Scan for the cell matching the given text and deliver its (x, y) coordinate at center. 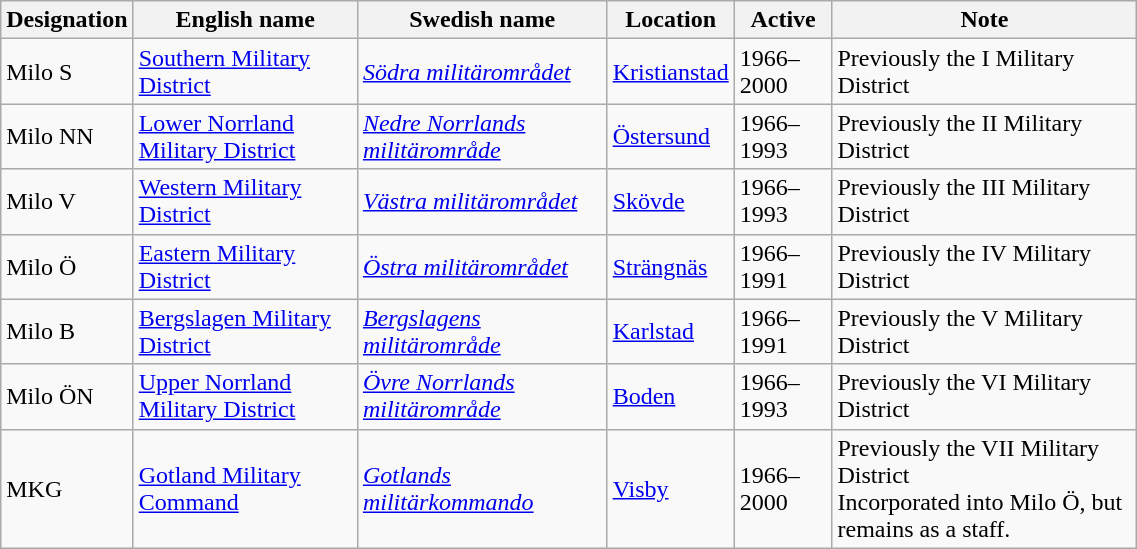
Lower Norrland Military District (245, 136)
Karlstad (670, 332)
Designation (67, 20)
Previously the VII Military DistrictIncorporated into Milo Ö, but remains as a staff. (984, 488)
Milo NN (67, 136)
Previously the I Military District (984, 72)
Previously the III Military District (984, 202)
Östersund (670, 136)
Östra militärområdet (482, 266)
Milo B (67, 332)
Milo ÖN (67, 396)
Visby (670, 488)
Södra militärområdet (482, 72)
Swedish name (482, 20)
Previously the V Military District (984, 332)
Bergslagens militärområde (482, 332)
Kristianstad (670, 72)
Västra militärområdet (482, 202)
Active (783, 20)
Southern Military District (245, 72)
Eastern Military District (245, 266)
Note (984, 20)
MKG (67, 488)
Milo S (67, 72)
Gotland Military Command (245, 488)
Bergslagen Military District (245, 332)
Gotlands militärkommando (482, 488)
Skövde (670, 202)
Previously the II Military District (984, 136)
Western Military District (245, 202)
Previously the IV Military District (984, 266)
Boden (670, 396)
Milo V (67, 202)
Location (670, 20)
Upper Norrland Military District (245, 396)
Strängnäs (670, 266)
Nedre Norrlands militärområde (482, 136)
English name (245, 20)
Övre Norrlands militärområde (482, 396)
Previously the VI Military District (984, 396)
Milo Ö (67, 266)
